Capture the cell that displays the provided text and extract its (x, y) central coordinate. 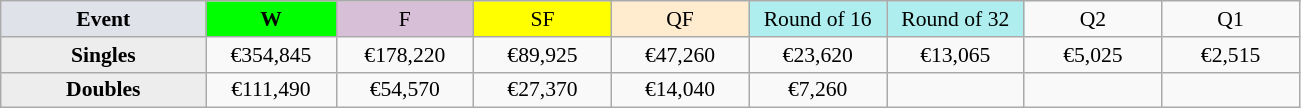
QF (680, 19)
Doubles (104, 90)
€354,845 (271, 55)
F (405, 19)
€47,260 (680, 55)
€178,220 (405, 55)
SF (543, 19)
€13,065 (955, 55)
Round of 16 (818, 19)
Round of 32 (955, 19)
€89,925 (543, 55)
Singles (104, 55)
Q1 (1231, 19)
€111,490 (271, 90)
Q2 (1093, 19)
€27,370 (543, 90)
€14,040 (680, 90)
€23,620 (818, 55)
W (271, 19)
€2,515 (1231, 55)
€5,025 (1093, 55)
Event (104, 19)
€7,260 (818, 90)
€54,570 (405, 90)
